Return the (X, Y) coordinate for the center point of the cell that contains the specified text.  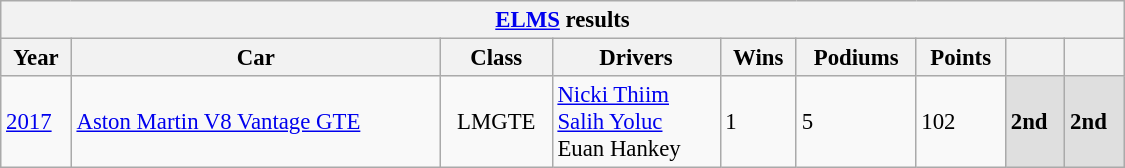
Wins (758, 58)
Podiums (856, 58)
Aston Martin V8 Vantage GTE (256, 122)
102 (960, 122)
Car (256, 58)
LMGTE (496, 122)
Class (496, 58)
Nicki Thiim Salih Yoluc Euan Hankey (636, 122)
Points (960, 58)
5 (856, 122)
Drivers (636, 58)
ELMS results (563, 20)
2017 (36, 122)
Year (36, 58)
1 (758, 122)
